From the cell containing the given text, extract its center point as (X, Y) coordinate. 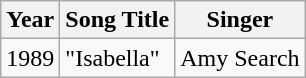
Singer (240, 20)
Song Title (118, 20)
Amy Search (240, 58)
1989 (30, 58)
Year (30, 20)
"Isabella" (118, 58)
